Return the [x, y] coordinate for the center point of the cell that contains the specified text.  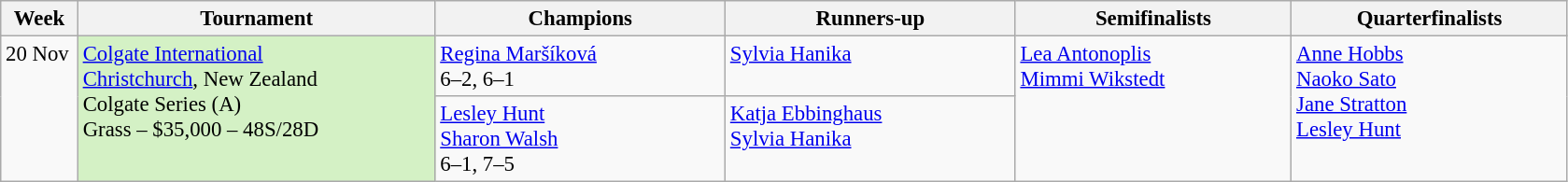
Katja Ebbinghaus Sylvia Hanika [870, 139]
Colgate InternationalChristchurch, New Zealand Colgate Series (A)Grass – $35,000 – 48S/28D [256, 109]
Semifinalists [1153, 19]
20 Nov [39, 109]
Lesley Hunt Sharon Walsh6–1, 7–5 [581, 139]
Regina Maršíková6–2, 6–1 [581, 67]
Anne Hobbs Naoko Sato Jane Stratton Lesley Hunt [1430, 109]
Champions [581, 19]
Sylvia Hanika [870, 67]
Quarterfinalists [1430, 19]
Week [39, 19]
Runners-up [870, 19]
Tournament [256, 19]
Lea Antonoplis Mimmi Wikstedt [1153, 109]
